Return (X, Y) of the center of cell containing provided text 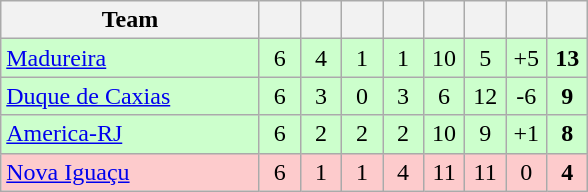
Nova Iguaçu (130, 172)
+1 (526, 134)
13 (568, 58)
Madureira (130, 58)
-6 (526, 96)
+5 (526, 58)
Duque de Caxias (130, 96)
Team (130, 20)
5 (486, 58)
12 (486, 96)
8 (568, 134)
America-RJ (130, 134)
